For the text-containing cell, return its midpoint in (X, Y) coordinate format. 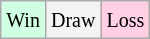
Win (24, 20)
Draw (72, 20)
Loss (126, 20)
